Detect which cell encompasses the target text, then output its (X, Y) center coordinate. 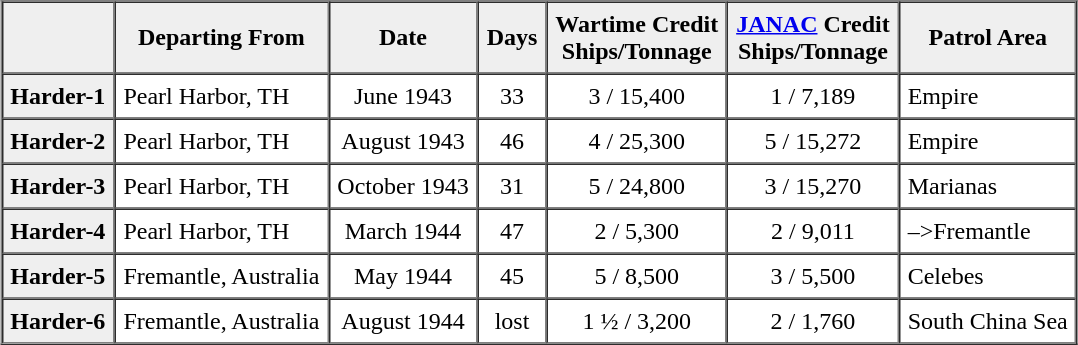
Date (402, 38)
March 1944 (402, 230)
Departing From (221, 38)
1 / 7,189 (813, 96)
2 / 9,011 (813, 230)
Wartime CreditShips/Tonnage (636, 38)
August 1943 (402, 140)
2 / 5,300 (636, 230)
1 ½ / 3,200 (636, 320)
Days (512, 38)
3 / 15,270 (813, 186)
3 / 15,400 (636, 96)
45 (512, 276)
Harder-3 (58, 186)
4 / 25,300 (636, 140)
Harder-4 (58, 230)
June 1943 (402, 96)
47 (512, 230)
5 / 8,500 (636, 276)
Patrol Area (988, 38)
Harder-6 (58, 320)
JANAC CreditShips/Tonnage (813, 38)
Harder-1 (58, 96)
46 (512, 140)
Harder-5 (58, 276)
Marianas (988, 186)
October 1943 (402, 186)
August 1944 (402, 320)
lost (512, 320)
33 (512, 96)
2 / 1,760 (813, 320)
–>Fremantle (988, 230)
3 / 5,500 (813, 276)
Celebes (988, 276)
5 / 15,272 (813, 140)
31 (512, 186)
May 1944 (402, 276)
South China Sea (988, 320)
Harder-2 (58, 140)
5 / 24,800 (636, 186)
